For the text-containing cell, return its midpoint in [X, Y] coordinate format. 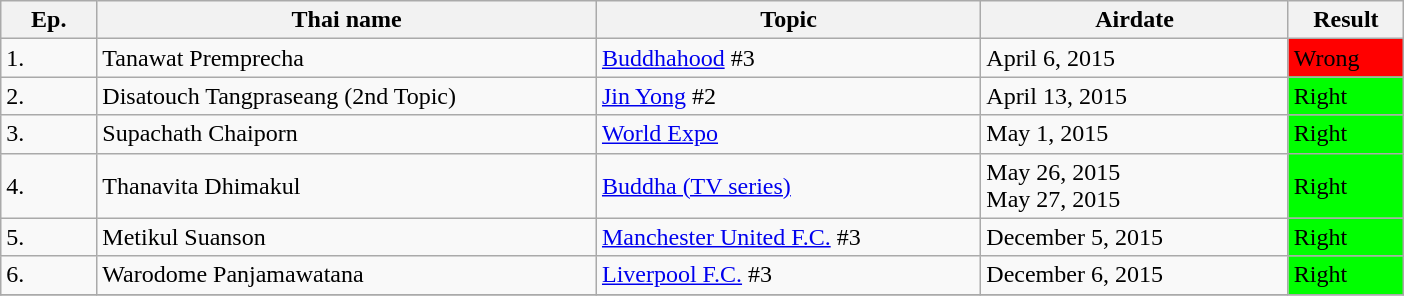
December 5, 2015 [1134, 237]
Ep. [49, 20]
April 6, 2015 [1134, 58]
World Expo [788, 134]
4. [49, 186]
3. [49, 134]
Liverpool F.C. #3 [788, 275]
Result [1346, 20]
5. [49, 237]
Thai name [347, 20]
Buddha (TV series) [788, 186]
April 13, 2015 [1134, 96]
May 26, 2015May 27, 2015 [1134, 186]
Supachath Chaiporn [347, 134]
Wrong [1346, 58]
Manchester United F.C. #3 [788, 237]
May 1, 2015 [1134, 134]
6. [49, 275]
Thanavita Dhimakul [347, 186]
2. [49, 96]
Warodome Panjamawatana [347, 275]
1. [49, 58]
Jin Yong #2 [788, 96]
Tanawat Premprecha [347, 58]
Topic [788, 20]
December 6, 2015 [1134, 275]
Airdate [1134, 20]
Disatouch Tangpraseang (2nd Topic) [347, 96]
Buddhahood #3 [788, 58]
Metikul Suanson [347, 237]
